Capture the cell that displays the provided text and extract its (X, Y) central coordinate. 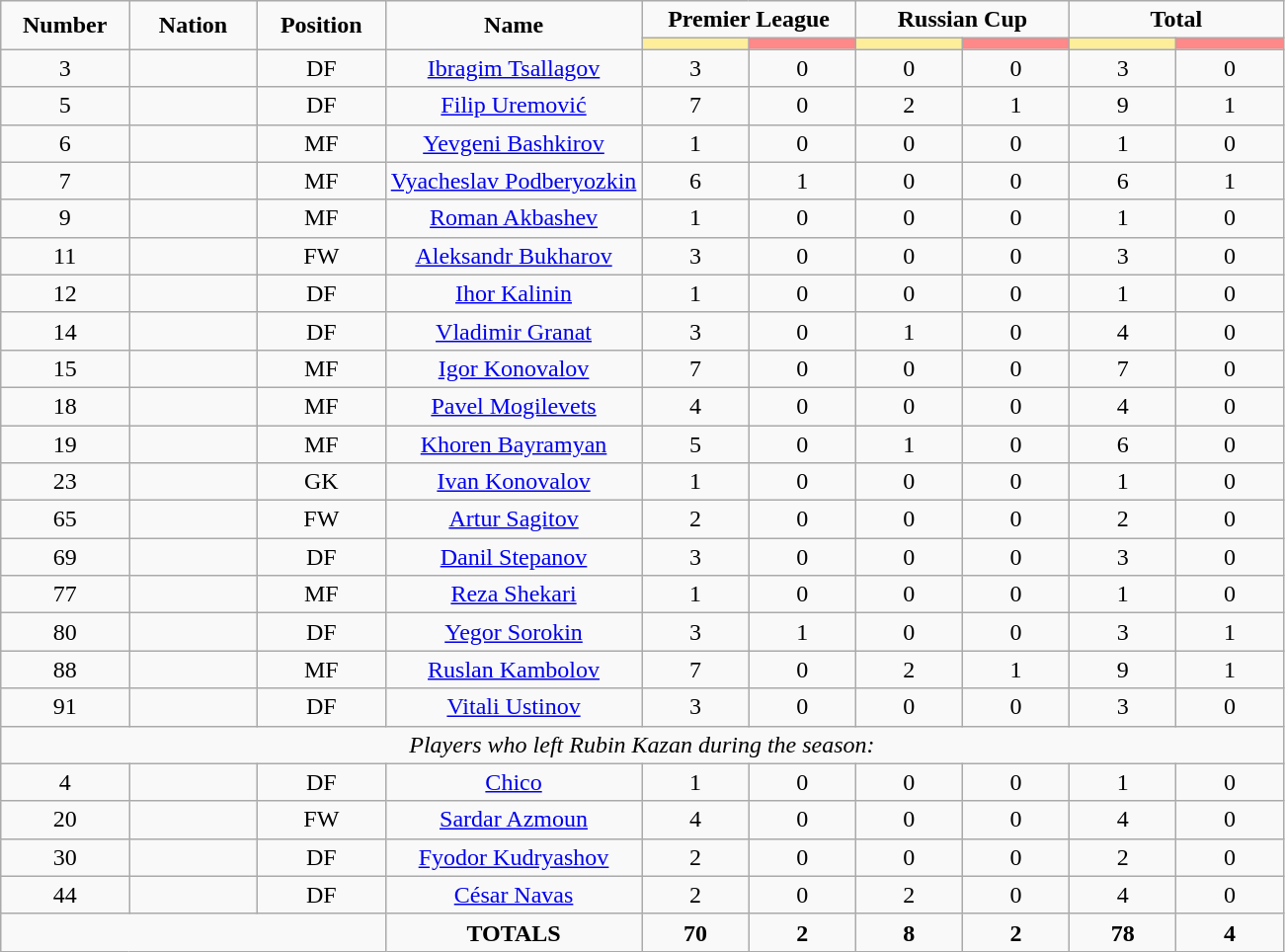
Nation (194, 26)
80 (65, 632)
44 (65, 895)
Artur Sagitov (514, 519)
Number (65, 26)
Yevgeni Bashkirov (514, 143)
Total (1176, 20)
Khoren Bayramyan (514, 443)
Position (321, 26)
Vyacheslav Podberyozkin (514, 181)
Ivan Konovalov (514, 482)
91 (65, 707)
88 (65, 670)
César Navas (514, 895)
19 (65, 443)
70 (695, 932)
11 (65, 256)
Ibragim Tsallagov (514, 68)
Pavel Mogilevets (514, 406)
18 (65, 406)
Reza Shekari (514, 595)
69 (65, 557)
Premier League (749, 20)
Vladimir Granat (514, 331)
8 (909, 932)
23 (65, 482)
Igor Konovalov (514, 368)
Vitali Ustinov (514, 707)
Danil Stepanov (514, 557)
30 (65, 857)
20 (65, 820)
14 (65, 331)
77 (65, 595)
Chico (514, 782)
65 (65, 519)
Players who left Rubin Kazan during the season: (642, 745)
Roman Akbashev (514, 218)
Ruslan Kambolov (514, 670)
TOTALS (514, 932)
Aleksandr Bukharov (514, 256)
Yegor Sorokin (514, 632)
Filip Uremović (514, 106)
12 (65, 293)
Ihor Kalinin (514, 293)
78 (1123, 932)
Russian Cup (962, 20)
Name (514, 26)
Fyodor Kudryashov (514, 857)
GK (321, 482)
15 (65, 368)
Sardar Azmoun (514, 820)
